Return the (x, y) coordinate for the center point of the cell that contains the specified text.  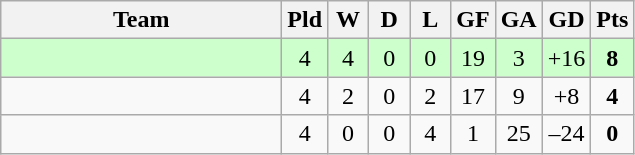
+16 (566, 58)
GF (473, 20)
25 (518, 134)
D (390, 20)
+8 (566, 96)
W (348, 20)
8 (612, 58)
3 (518, 58)
17 (473, 96)
Pld (305, 20)
–24 (566, 134)
L (430, 20)
1 (473, 134)
19 (473, 58)
Pts (612, 20)
9 (518, 96)
GA (518, 20)
GD (566, 20)
Team (142, 20)
